Return the (x, y) coordinate for the center point of the cell that contains the specified text.  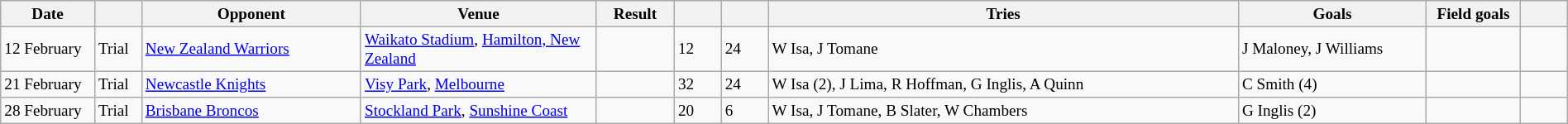
Newcastle Knights (251, 84)
Result (635, 14)
Venue (478, 14)
28 February (48, 111)
6 (744, 111)
Brisbane Broncos (251, 111)
Goals (1331, 14)
Field goals (1474, 14)
Date (48, 14)
W Isa (2), J Lima, R Hoffman, G Inglis, A Quinn (1003, 84)
Opponent (251, 14)
G Inglis (2) (1331, 111)
Stockland Park, Sunshine Coast (478, 111)
New Zealand Warriors (251, 49)
W Isa, J Tomane (1003, 49)
Waikato Stadium, Hamilton, New Zealand (478, 49)
32 (698, 84)
21 February (48, 84)
C Smith (4) (1331, 84)
12 February (48, 49)
12 (698, 49)
20 (698, 111)
W Isa, J Tomane, B Slater, W Chambers (1003, 111)
J Maloney, J Williams (1331, 49)
Visy Park, Melbourne (478, 84)
Tries (1003, 14)
